Determine the [x, y] coordinate at the center of the cell enclosing the given text.  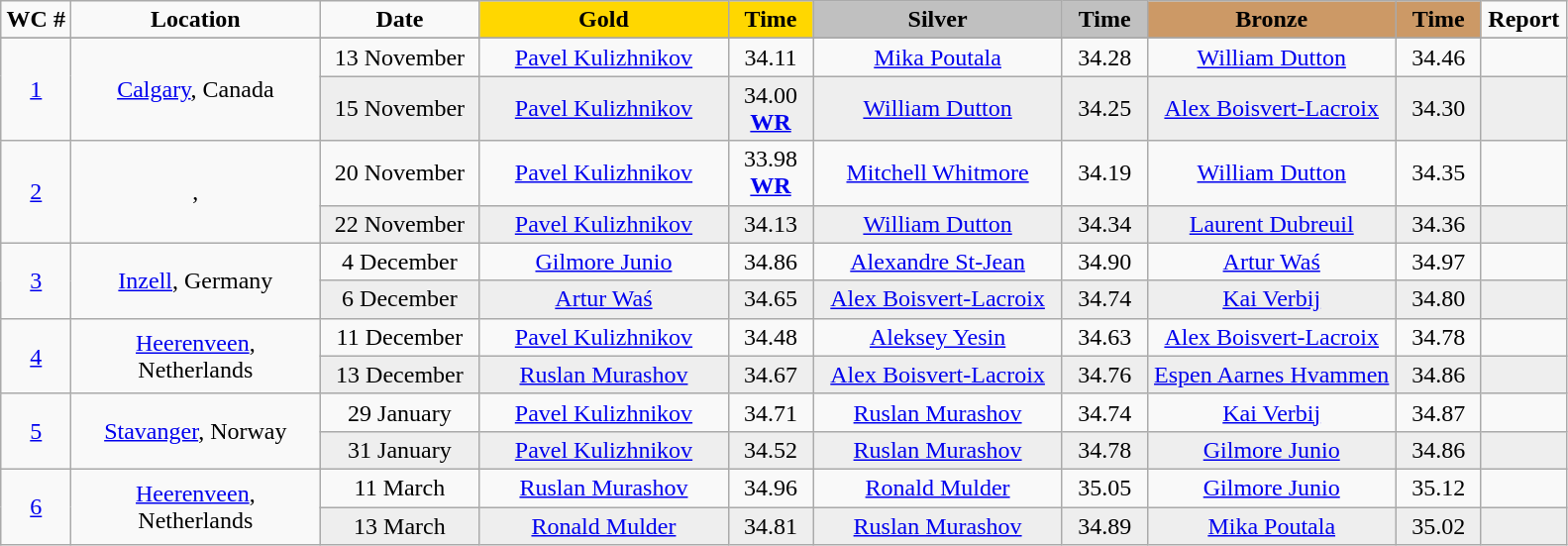
34.25 [1104, 109]
34.46 [1438, 57]
34.48 [771, 337]
Laurent Dubreuil [1272, 224]
3 [36, 280]
20 November [400, 172]
34.90 [1104, 262]
5 [36, 431]
34.52 [771, 450]
Espen Aarnes Hvammen [1272, 375]
2 [36, 192]
34.35 [1438, 172]
Gold [604, 20]
6 [36, 506]
34.67 [771, 375]
WC # [36, 20]
Mitchell Whitmore [937, 172]
11 March [400, 488]
15 November [400, 109]
34.36 [1438, 224]
, [196, 192]
Alexandre St-Jean [937, 262]
Silver [937, 20]
Report [1523, 20]
Bronze [1272, 20]
34.34 [1104, 224]
34.65 [771, 299]
34.11 [771, 57]
34.71 [771, 412]
34.80 [1438, 299]
Date [400, 20]
13 March [400, 526]
22 November [400, 224]
29 January [400, 412]
31 January [400, 450]
Calgary, Canada [196, 89]
34.81 [771, 526]
34.13 [771, 224]
Location [196, 20]
13 November [400, 57]
1 [36, 89]
34.19 [1104, 172]
Aleksey Yesin [937, 337]
34.96 [771, 488]
6 December [400, 299]
4 December [400, 262]
13 December [400, 375]
35.02 [1438, 526]
34.89 [1104, 526]
11 December [400, 337]
34.76 [1104, 375]
34.28 [1104, 57]
34.87 [1438, 412]
34.97 [1438, 262]
34.30 [1438, 109]
4 [36, 356]
35.12 [1438, 488]
Stavanger, Norway [196, 431]
Inzell, Germany [196, 280]
35.05 [1104, 488]
33.98WR [771, 172]
34.63 [1104, 337]
34.00WR [771, 109]
